Return the (X, Y) coordinate for the center point of the cell that contains the specified text.  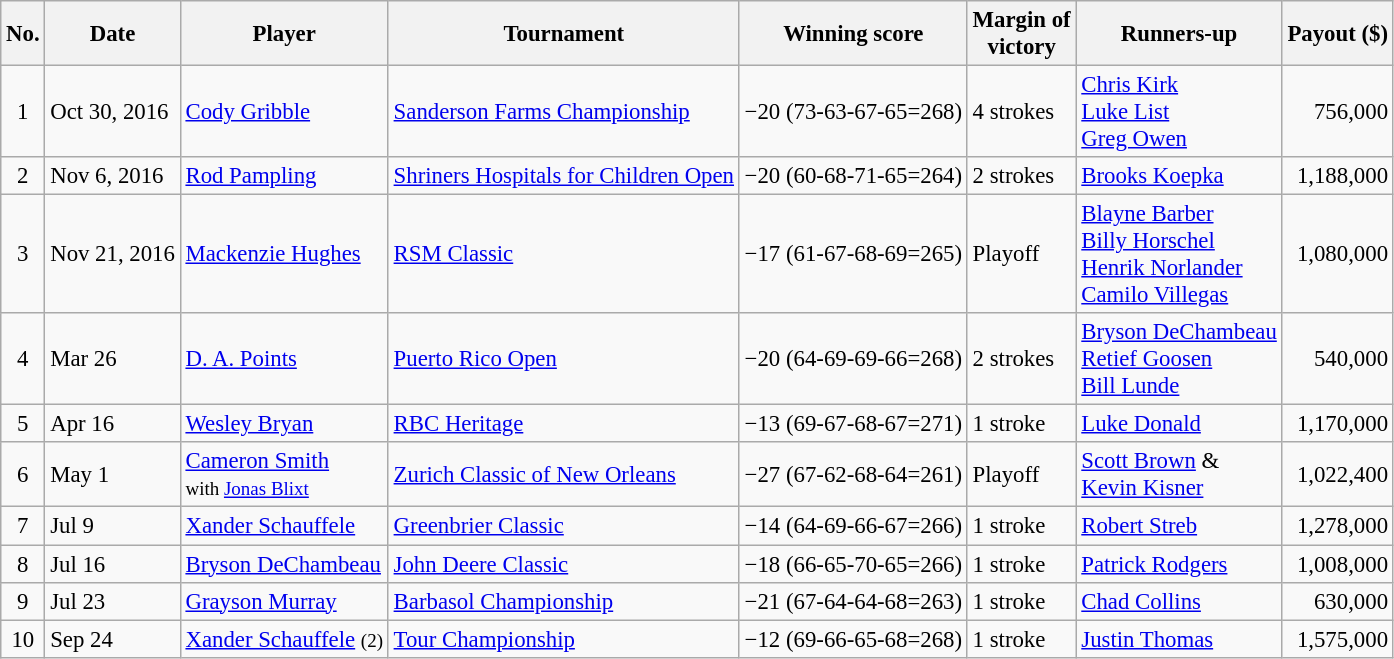
John Deere Classic (564, 564)
Mar 26 (112, 359)
540,000 (1338, 359)
Robert Streb (1179, 526)
Chris Kirk Luke List Greg Owen (1179, 112)
D. A. Points (284, 359)
Scott Brown & Kevin Kisner (1179, 474)
630,000 (1338, 601)
Barbasol Championship (564, 601)
Sanderson Farms Championship (564, 112)
Justin Thomas (1179, 639)
1,170,000 (1338, 424)
May 1 (112, 474)
Margin ofvictory (1022, 34)
−12 (69-66-65-68=268) (853, 639)
1,022,400 (1338, 474)
1,278,000 (1338, 526)
Zurich Classic of New Orleans (564, 474)
1,575,000 (1338, 639)
Brooks Koepka (1179, 176)
6 (23, 474)
−18 (66-65-70-65=266) (853, 564)
2 (23, 176)
Xander Schauffele (2) (284, 639)
1,008,000 (1338, 564)
−21 (67-64-64-68=263) (853, 601)
Greenbrier Classic (564, 526)
10 (23, 639)
−20 (73-63-67-65=268) (853, 112)
Oct 30, 2016 (112, 112)
Winning score (853, 34)
Nov 21, 2016 (112, 254)
Payout ($) (1338, 34)
Bryson DeChambeau (284, 564)
1 (23, 112)
Cameron Smithwith Jonas Blixt (284, 474)
Jul 23 (112, 601)
756,000 (1338, 112)
Sep 24 (112, 639)
Bryson DeChambeau Retief Goosen Bill Lunde (1179, 359)
Nov 6, 2016 (112, 176)
3 (23, 254)
Jul 16 (112, 564)
Jul 9 (112, 526)
1,188,000 (1338, 176)
−17 (61-67-68-69=265) (853, 254)
−27 (67-62-68-64=261) (853, 474)
No. (23, 34)
Cody Gribble (284, 112)
4 (23, 359)
5 (23, 424)
Patrick Rodgers (1179, 564)
−14 (64-69-66-67=266) (853, 526)
Luke Donald (1179, 424)
Blayne Barber Billy Horschel Henrik Norlander Camilo Villegas (1179, 254)
−20 (60-68-71-65=264) (853, 176)
−20 (64-69-69-66=268) (853, 359)
Rod Pampling (284, 176)
4 strokes (1022, 112)
8 (23, 564)
Wesley Bryan (284, 424)
Mackenzie Hughes (284, 254)
7 (23, 526)
Shriners Hospitals for Children Open (564, 176)
Tournament (564, 34)
Xander Schauffele (284, 526)
RBC Heritage (564, 424)
−13 (69-67-68-67=271) (853, 424)
RSM Classic (564, 254)
Runners-up (1179, 34)
Tour Championship (564, 639)
1,080,000 (1338, 254)
Grayson Murray (284, 601)
Chad Collins (1179, 601)
9 (23, 601)
Player (284, 34)
Puerto Rico Open (564, 359)
Date (112, 34)
Apr 16 (112, 424)
